For the text-containing cell, return its midpoint in [X, Y] coordinate format. 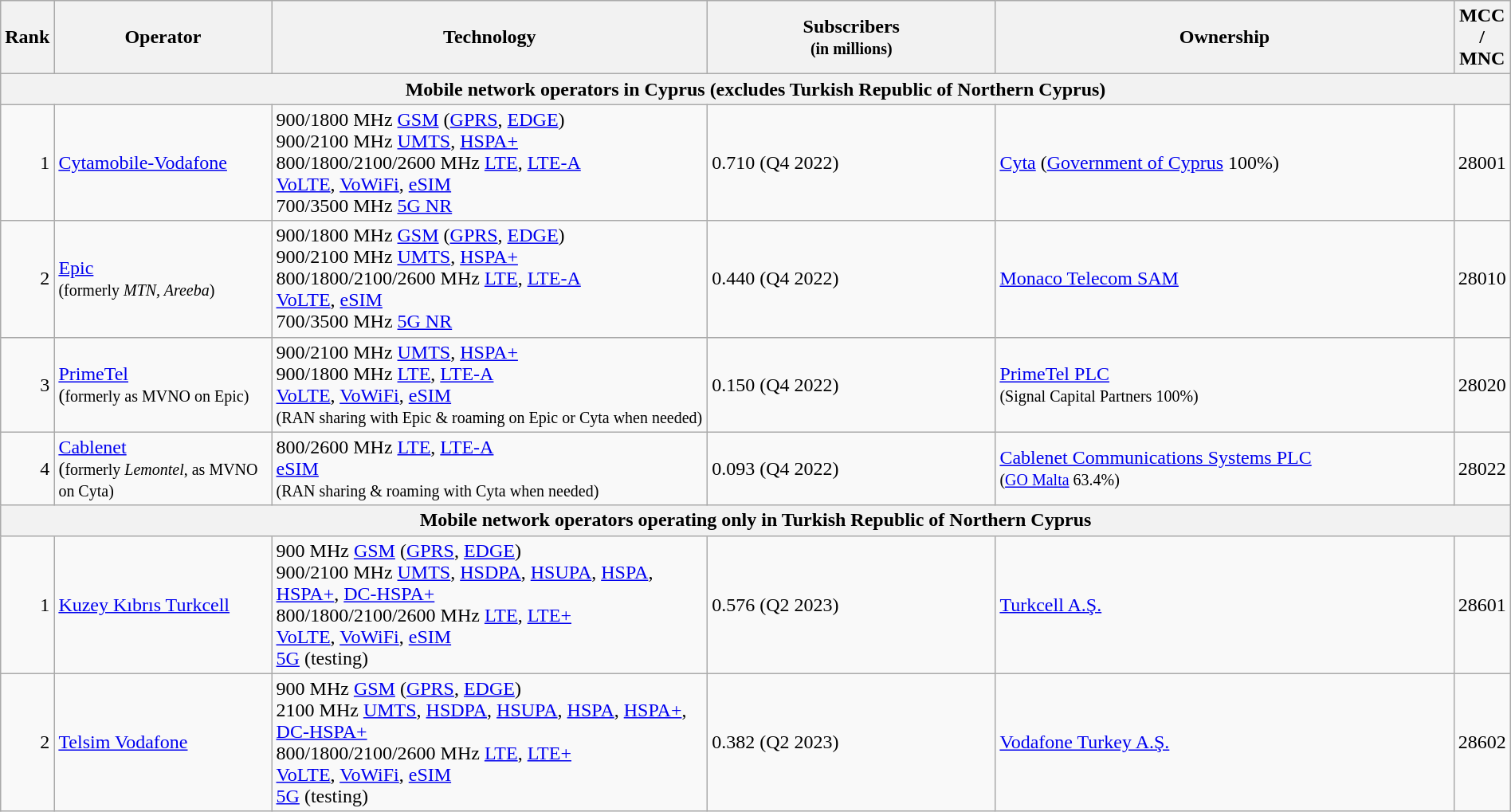
Cablenet(formerly Lemontel, as MVNO on Cyta) [163, 469]
Subscribers(in millions) [851, 37]
3 [27, 384]
4 [27, 469]
PrimeTel PLC(Signal Capital Partners 100%) [1224, 384]
0.710 (Q4 2022) [851, 163]
MCC / MNC [1482, 37]
0.382 (Q2 2023) [851, 743]
Turkcell A.Ş. [1224, 604]
28001 [1482, 163]
Monaco Telecom SAM [1224, 279]
900/1800 MHz GSM (GPRS, EDGE)900/2100 MHz UMTS, HSPA+800/1800/2100/2600 MHz LTE, LTE-A VoLTE, eSIM 700/3500 MHz 5G NR [489, 279]
28020 [1482, 384]
Cablenet Communications Systems PLC(GO Malta 63.4%) [1224, 469]
Cytamobile-Vodafone [163, 163]
Operator [163, 37]
Ownership [1224, 37]
Mobile network operators in Cyprus (excludes Turkish Republic of Northern Cyprus) [755, 89]
Telsim Vodafone [163, 743]
900/2100 MHz UMTS, HSPA+900/1800 MHz LTE, LTE-A VoLTE, VoWiFi, eSIM (RAN sharing with Epic & roaming on Epic or Cyta when needed) [489, 384]
900 MHz GSM (GPRS, EDGE)900/2100 MHz UMTS, HSDPA, HSUPA, HSPA, HSPA+, DC-HSPA+ 800/1800/2100/2600 MHz LTE, LTE+ VoLTE, VoWiFi, eSIM 5G (testing) [489, 604]
0.576 (Q2 2023) [851, 604]
Technology [489, 37]
28022 [1482, 469]
Epic (formerly MTN, Areeba) [163, 279]
28601 [1482, 604]
Rank [27, 37]
PrimeTel(formerly as MVNO on Epic) [163, 384]
Kuzey Kıbrıs Turkcell [163, 604]
28010 [1482, 279]
Mobile network operators operating only in Turkish Republic of Northern Cyprus [755, 520]
900 MHz GSM (GPRS, EDGE)2100 MHz UMTS, HSDPA, HSUPA, HSPA, HSPA+, DC-HSPA+ 800/1800/2100/2600 MHz LTE, LTE+ VoLTE, VoWiFi, eSIM 5G (testing) [489, 743]
28602 [1482, 743]
900/1800 MHz GSM (GPRS, EDGE)900/2100 MHz UMTS, HSPA+800/1800/2100/2600 MHz LTE, LTE-A VoLTE, VoWiFi, eSIM 700/3500 MHz 5G NR [489, 163]
800/2600 MHz LTE, LTE-A eSIM (RAN sharing & roaming with Cyta when needed) [489, 469]
Cyta (Government of Cyprus 100%) [1224, 163]
0.440 (Q4 2022) [851, 279]
0.150 (Q4 2022) [851, 384]
0.093 (Q4 2022) [851, 469]
Vodafone Turkey A.Ş. [1224, 743]
